Locate the cell with the specified text and output its [X, Y] center coordinate. 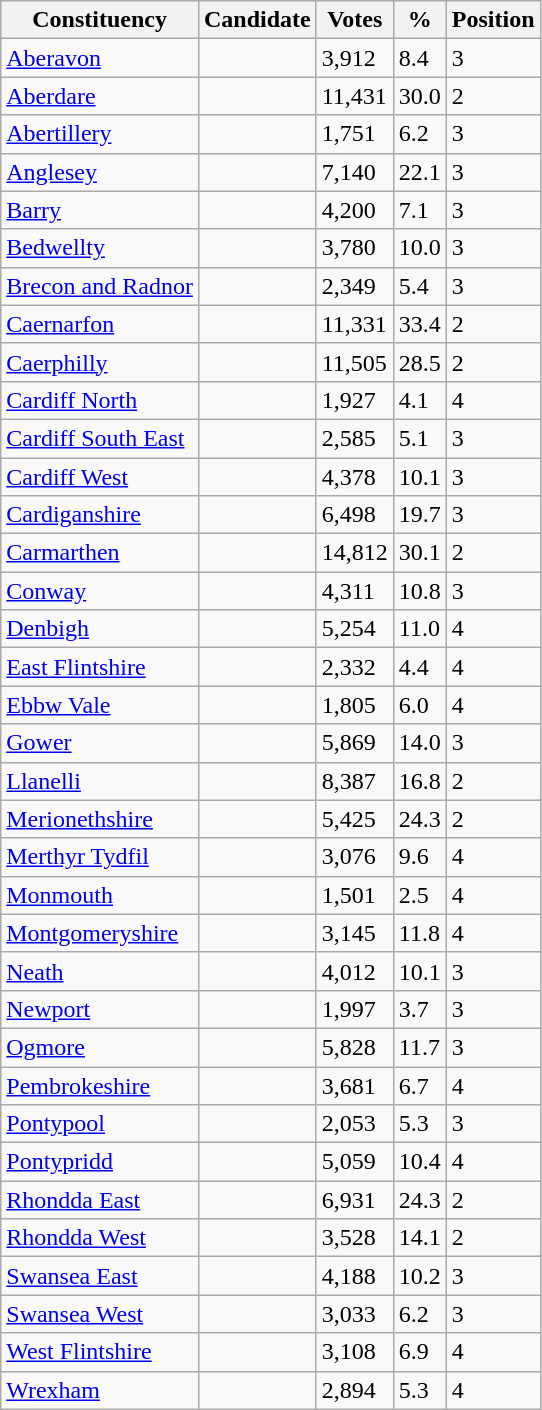
Rhondda West [100, 1238]
Neath [100, 971]
3,033 [354, 1314]
Gower [100, 743]
2,585 [354, 438]
Pontypridd [100, 1162]
6.7 [420, 1085]
4,200 [354, 210]
Position [493, 20]
East Flintshire [100, 667]
11.0 [420, 629]
19.7 [420, 515]
5.1 [420, 438]
1,997 [354, 1009]
Merionethshire [100, 819]
10.4 [420, 1162]
% [420, 20]
Candidate [257, 20]
Ebbw Vale [100, 705]
Cardiff West [100, 477]
9.6 [420, 857]
Brecon and Radnor [100, 286]
5,828 [354, 1047]
Monmouth [100, 895]
3.7 [420, 1009]
5,425 [354, 819]
1,805 [354, 705]
Ogmore [100, 1047]
10.0 [420, 248]
30.1 [420, 553]
11.7 [420, 1047]
Wrexham [100, 1390]
Denbigh [100, 629]
7.1 [420, 210]
6,931 [354, 1200]
Aberdare [100, 96]
14.0 [420, 743]
Votes [354, 20]
1,751 [354, 134]
5,254 [354, 629]
28.5 [420, 362]
Conway [100, 591]
4,378 [354, 477]
Cardiganshire [100, 515]
14,812 [354, 553]
Swansea West [100, 1314]
4,012 [354, 971]
4,311 [354, 591]
2,349 [354, 286]
5,059 [354, 1162]
Swansea East [100, 1276]
5.4 [420, 286]
Anglesey [100, 172]
10.8 [420, 591]
10.2 [420, 1276]
2,894 [354, 1390]
3,681 [354, 1085]
Abertillery [100, 134]
3,528 [354, 1238]
Merthyr Tydfil [100, 857]
Pontypool [100, 1124]
1,501 [354, 895]
11,331 [354, 324]
6.0 [420, 705]
22.1 [420, 172]
8,387 [354, 781]
Cardiff North [100, 400]
4,188 [354, 1276]
2.5 [420, 895]
Carmarthen [100, 553]
30.0 [420, 96]
Montgomeryshire [100, 933]
3,145 [354, 933]
11,505 [354, 362]
5,869 [354, 743]
1,927 [354, 400]
33.4 [420, 324]
3,780 [354, 248]
11.8 [420, 933]
Newport [100, 1009]
2,053 [354, 1124]
Pembrokeshire [100, 1085]
6.9 [420, 1352]
3,076 [354, 857]
Cardiff South East [100, 438]
Aberavon [100, 58]
2,332 [354, 667]
Barry [100, 210]
14.1 [420, 1238]
8.4 [420, 58]
3,912 [354, 58]
4.1 [420, 400]
3,108 [354, 1352]
4.4 [420, 667]
16.8 [420, 781]
Constituency [100, 20]
11,431 [354, 96]
Caerphilly [100, 362]
Rhondda East [100, 1200]
Llanelli [100, 781]
6,498 [354, 515]
Bedwellty [100, 248]
7,140 [354, 172]
West Flintshire [100, 1352]
Caernarfon [100, 324]
